Find where the given text appears and provide that cell's center as [x, y] coordinate. 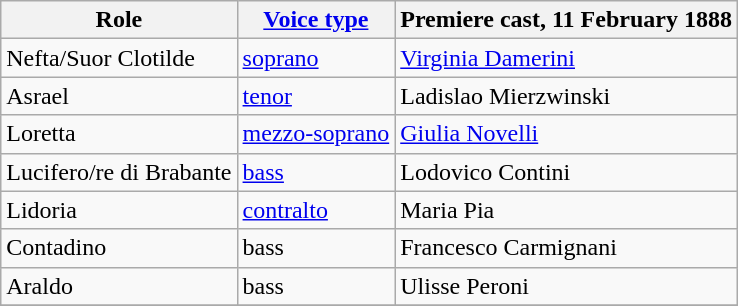
Francesco Carmignani [566, 248]
Asrael [119, 96]
mezzo-soprano [316, 134]
Voice type [316, 20]
Ladislao Mierzwinski [566, 96]
Nefta/Suor Clotilde [119, 58]
tenor [316, 96]
Lucifero/re di Brabante [119, 172]
Araldo [119, 286]
Premiere cast, 11 February 1888 [566, 20]
Contadino [119, 248]
Role [119, 20]
Loretta [119, 134]
contralto [316, 210]
Ulisse Peroni [566, 286]
Giulia Novelli [566, 134]
Lodovico Contini [566, 172]
soprano [316, 58]
Maria Pia [566, 210]
Virginia Damerini [566, 58]
Lidoria [119, 210]
